Locate the cell with the specified text and output its [x, y] center coordinate. 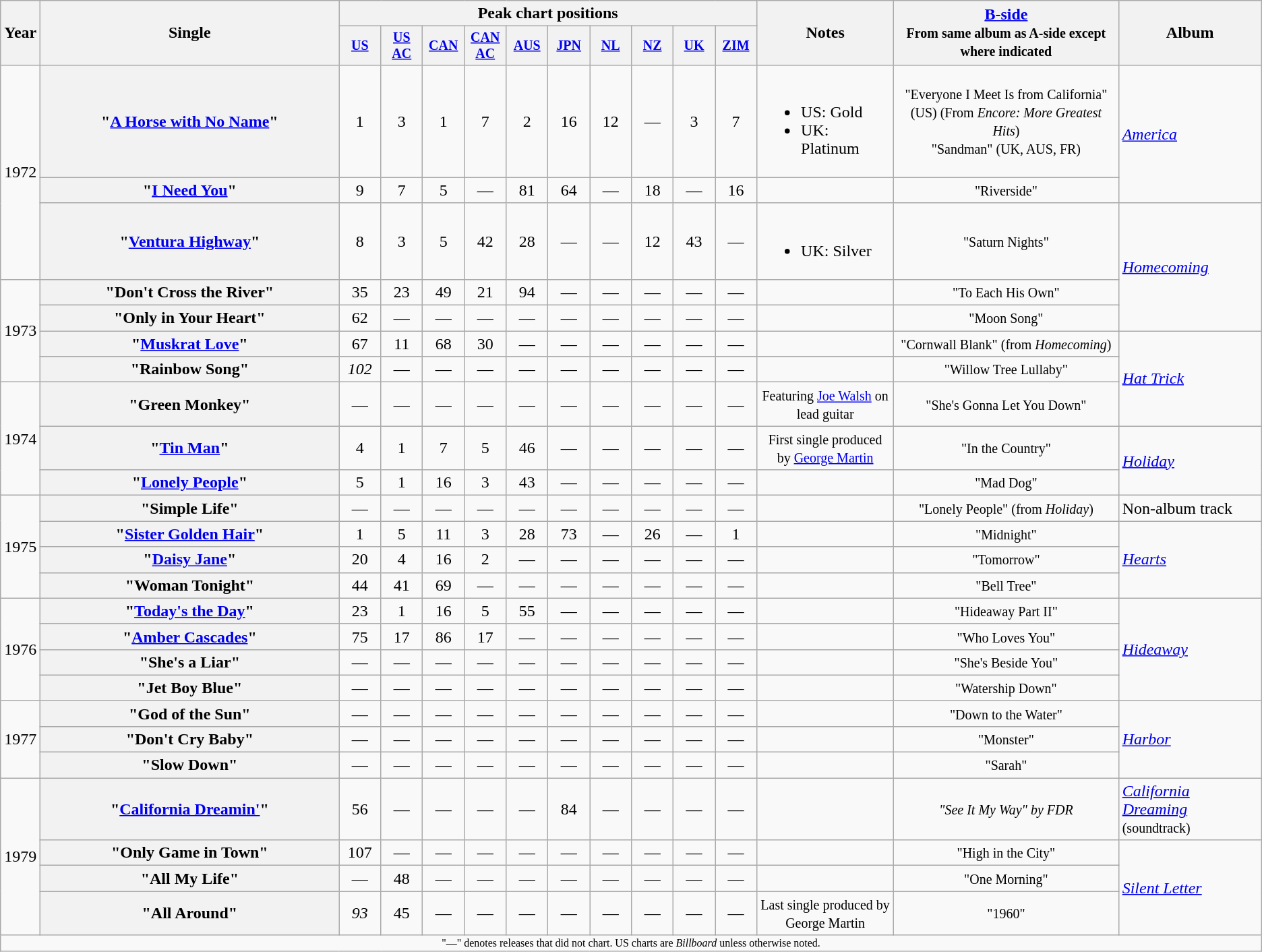
Hideaway [1190, 649]
"To Each His Own" [1006, 292]
"She's Beside You" [1006, 662]
"I Need You" [190, 190]
"Daisy Jane" [190, 560]
Hat Trick [1190, 379]
86 [444, 636]
1979 [20, 856]
NZ [653, 46]
1977 [20, 739]
107 [360, 853]
18 [653, 190]
30 [485, 344]
1974 [20, 439]
"Simple Life" [190, 508]
69 [444, 585]
9 [360, 190]
Album [1190, 33]
20 [360, 560]
"A Horse with No Name" [190, 121]
"All My Life" [190, 879]
"Monster" [1006, 739]
93 [360, 913]
"Woman Tonight" [190, 585]
"Today's the Day" [190, 611]
"Sarah" [1006, 765]
"Ventura Highway" [190, 241]
48 [402, 879]
"Sister Golden Hair" [190, 534]
"She's a Liar" [190, 662]
"1960" [1006, 913]
"Only in Your Heart" [190, 318]
"She's Gonna Let You Down" [1006, 405]
102 [360, 369]
21 [485, 292]
"Jet Boy Blue" [190, 688]
America [1190, 133]
41 [402, 585]
JPN [569, 46]
1975 [20, 547]
US AC [402, 46]
Hearts [1190, 560]
"Lonely People" (from Holiday) [1006, 508]
73 [569, 534]
ZIM [736, 46]
84 [569, 809]
46 [527, 448]
"Amber Cascades" [190, 636]
"Mad Dog" [1006, 483]
US: GoldUK: Platinum [825, 121]
Single [190, 33]
62 [360, 318]
"Bell Tree" [1006, 585]
"Riverside" [1006, 190]
56 [360, 809]
Notes [825, 33]
"Tin Man" [190, 448]
"In the Country" [1006, 448]
"Lonely People" [190, 483]
45 [402, 913]
"Watership Down" [1006, 688]
Harbor [1190, 739]
Last single produced by George Martin [825, 913]
64 [569, 190]
42 [485, 241]
44 [360, 585]
First single produced by George Martin [825, 448]
"Tomorrow" [1006, 560]
75 [360, 636]
67 [360, 344]
"God of the Sun" [190, 713]
California Dreaming (soundtrack) [1190, 809]
Peak chart positions [548, 13]
"One Morning" [1006, 879]
"Muskrat Love" [190, 344]
CAN [444, 46]
8 [360, 241]
"High in the City" [1006, 853]
Homecoming [1190, 267]
"See It My Way" by FDR [1006, 809]
"California Dreamin'" [190, 809]
"Saturn Nights" [1006, 241]
NL [611, 46]
UK: Silver [825, 241]
"Only Game in Town" [190, 853]
US [360, 46]
"—" denotes releases that did not chart. US charts are Billboard unless otherwise noted. [631, 943]
Holiday [1190, 461]
55 [527, 611]
"Everyone I Meet Is from California" (US) (From Encore: More Greatest Hits) "Sandman" (UK, AUS, FR) [1006, 121]
"Down to the Water" [1006, 713]
"Don't Cross the River" [190, 292]
"All Around" [190, 913]
"Who Loves You" [1006, 636]
35 [360, 292]
B-sideFrom same album as A-side except where indicated [1006, 33]
1973 [20, 330]
"Willow Tree Lullaby" [1006, 369]
"Slow Down" [190, 765]
Silent Letter [1190, 887]
81 [527, 190]
1972 [20, 172]
Featuring Joe Walsh on lead guitar [825, 405]
"Don't Cry Baby" [190, 739]
"Hideaway Part II" [1006, 611]
Non-album track [1190, 508]
CAN AC [485, 46]
49 [444, 292]
"Moon Song" [1006, 318]
"Rainbow Song" [190, 369]
"Cornwall Blank" (from Homecoming) [1006, 344]
"Green Monkey" [190, 405]
"Midnight" [1006, 534]
94 [527, 292]
26 [653, 534]
AUS [527, 46]
UK [694, 46]
68 [444, 344]
Year [20, 33]
1976 [20, 649]
